Detect which cell encompasses the target text, then output its (X, Y) center coordinate. 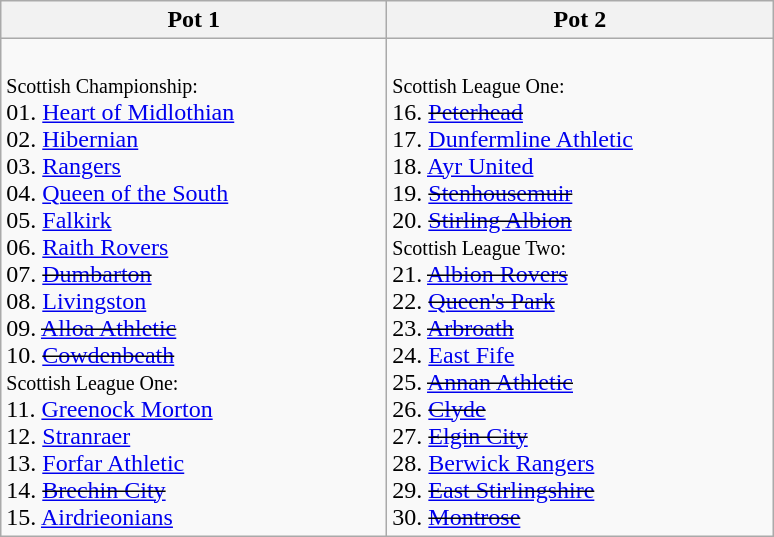
Pot 1 (194, 20)
Pot 2 (580, 20)
